Search for the cell housing the specified text and yield its (x, y) center coordinate. 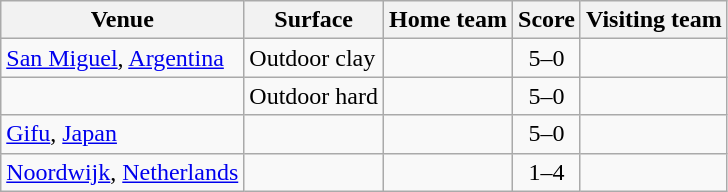
Score (547, 20)
Outdoor clay (314, 58)
Venue (122, 20)
Outdoor hard (314, 96)
San Miguel, Argentina (122, 58)
Visiting team (654, 20)
Gifu, Japan (122, 134)
Home team (448, 20)
Noordwijk, Netherlands (122, 172)
1–4 (547, 172)
Surface (314, 20)
